Provide the (X, Y) coordinate of the cell's center where the given text is located.  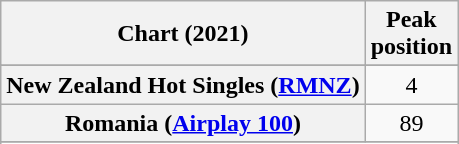
Peakposition (411, 34)
New Zealand Hot Singles (RMNZ) (183, 85)
89 (411, 123)
Chart (2021) (183, 34)
4 (411, 85)
Romania (Airplay 100) (183, 123)
